Scan for the cell matching the given text and deliver its (X, Y) coordinate at center. 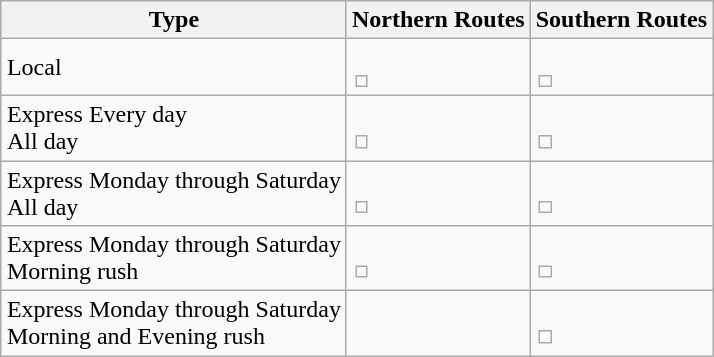
Express Monday through SaturdayAll day (174, 192)
Express Every dayAll day (174, 128)
Express Monday through SaturdayMorning rush (174, 258)
Local (174, 68)
Express Monday through SaturdayMorning and Evening rush (174, 324)
Type (174, 20)
Southern Routes (621, 20)
Northern Routes (438, 20)
